Capture the cell that displays the provided text and extract its (x, y) central coordinate. 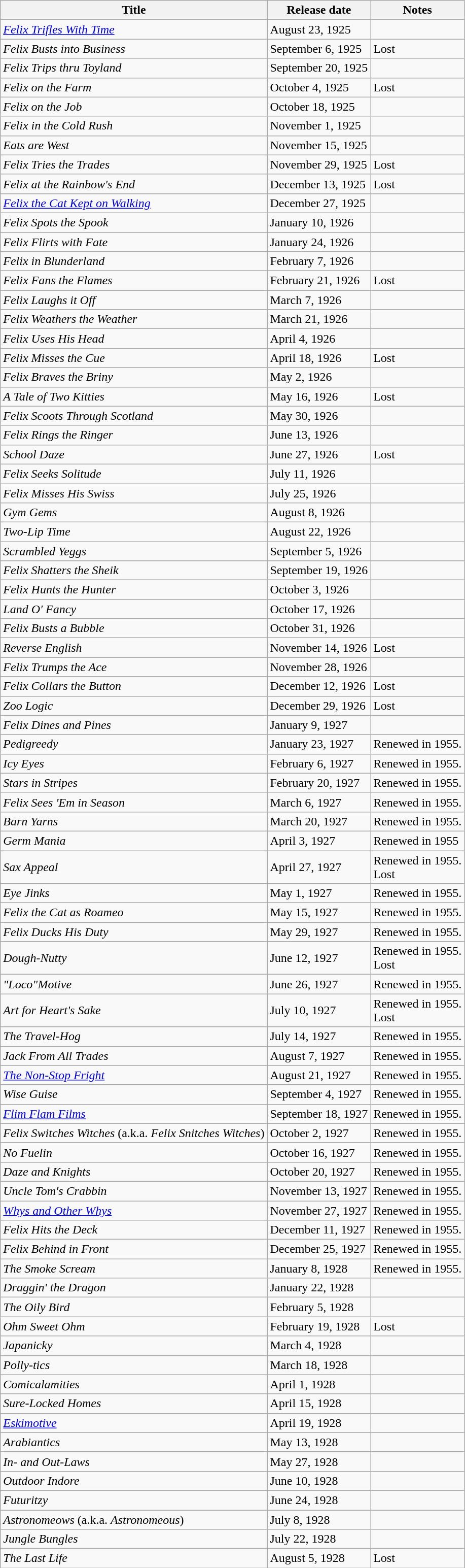
September 19, 1926 (319, 571)
Felix Scoots Through Scotland (134, 416)
November 14, 1926 (319, 648)
May 15, 1927 (319, 913)
No Fuelin (134, 1152)
October 31, 1926 (319, 628)
May 2, 1926 (319, 377)
Felix Trumps the Ace (134, 667)
March 18, 1928 (319, 1365)
The Travel-Hog (134, 1037)
Two-Lip Time (134, 531)
April 15, 1928 (319, 1404)
Notes (418, 10)
January 22, 1928 (319, 1288)
June 24, 1928 (319, 1500)
Sure-Locked Homes (134, 1404)
July 8, 1928 (319, 1519)
December 11, 1927 (319, 1230)
Scrambled Yeggs (134, 551)
February 20, 1927 (319, 783)
August 23, 1925 (319, 29)
Felix in Blunderland (134, 261)
November 1, 1925 (319, 126)
Felix on the Farm (134, 87)
Release date (319, 10)
December 29, 1926 (319, 706)
June 26, 1927 (319, 984)
May 13, 1928 (319, 1442)
Draggin' the Dragon (134, 1288)
February 7, 1926 (319, 261)
Felix the Cat as Roameo (134, 913)
The Non-Stop Fright (134, 1075)
Astronomeows (a.k.a. Astronomeous) (134, 1519)
Felix Misses His Swiss (134, 493)
November 28, 1926 (319, 667)
Felix Rings the Ringer (134, 435)
July 25, 1926 (319, 493)
Whys and Other Whys (134, 1211)
Wise Guise (134, 1094)
March 7, 1926 (319, 300)
October 17, 1926 (319, 609)
Renewed in 1955 (418, 841)
October 18, 1925 (319, 107)
Felix Busts into Business (134, 49)
Felix Ducks His Duty (134, 932)
April 27, 1927 (319, 867)
March 4, 1928 (319, 1346)
Ohm Sweet Ohm (134, 1326)
Felix Hunts the Hunter (134, 590)
September 18, 1927 (319, 1114)
Jungle Bungles (134, 1539)
June 27, 1926 (319, 454)
July 10, 1927 (319, 1010)
October 3, 1926 (319, 590)
School Daze (134, 454)
Felix Collars the Button (134, 686)
Felix Dines and Pines (134, 725)
Reverse English (134, 648)
October 4, 1925 (319, 87)
December 12, 1926 (319, 686)
September 4, 1927 (319, 1094)
June 13, 1926 (319, 435)
The Oily Bird (134, 1307)
Germ Mania (134, 841)
July 11, 1926 (319, 474)
February 19, 1928 (319, 1326)
Sax Appeal (134, 867)
Felix Flirts with Fate (134, 242)
Felix Trifles With Time (134, 29)
Flim Flam Films (134, 1114)
Felix Trips thru Toyland (134, 68)
Gym Gems (134, 512)
August 5, 1928 (319, 1558)
Arabiantics (134, 1442)
August 21, 1927 (319, 1075)
January 24, 1926 (319, 242)
April 4, 1926 (319, 339)
Land O' Fancy (134, 609)
July 14, 1927 (319, 1037)
Outdoor Indore (134, 1481)
May 27, 1928 (319, 1461)
February 6, 1927 (319, 763)
Felix Uses His Head (134, 339)
April 19, 1928 (319, 1423)
Eskimotive (134, 1423)
April 18, 1926 (319, 358)
August 8, 1926 (319, 512)
October 16, 1927 (319, 1152)
January 8, 1928 (319, 1269)
January 23, 1927 (319, 744)
September 6, 1925 (319, 49)
Art for Heart's Sake (134, 1010)
January 10, 1926 (319, 222)
Comicalamities (134, 1384)
Felix Spots the Spook (134, 222)
July 22, 1928 (319, 1539)
May 30, 1926 (319, 416)
Felix at the Rainbow's End (134, 184)
Felix in the Cold Rush (134, 126)
February 5, 1928 (319, 1307)
December 13, 1925 (319, 184)
Felix the Cat Kept on Walking (134, 203)
Jack From All Trades (134, 1056)
Felix Switches Witches (a.k.a. Felix Snitches Witches) (134, 1133)
March 6, 1927 (319, 802)
Icy Eyes (134, 763)
Felix Laughs it Off (134, 300)
Polly-tics (134, 1365)
November 29, 1925 (319, 164)
June 10, 1928 (319, 1481)
Dough-Nutty (134, 958)
Felix Busts a Bubble (134, 628)
Felix Behind in Front (134, 1249)
The Last Life (134, 1558)
Felix Braves the Briny (134, 377)
The Smoke Scream (134, 1269)
October 20, 1927 (319, 1172)
April 1, 1928 (319, 1384)
September 5, 1926 (319, 551)
January 9, 1927 (319, 725)
Felix on the Job (134, 107)
Felix Misses the Cue (134, 358)
In- and Out-Laws (134, 1461)
February 21, 1926 (319, 281)
August 22, 1926 (319, 531)
Felix Tries the Trades (134, 164)
June 12, 1927 (319, 958)
A Tale of Two Kitties (134, 396)
Barn Yarns (134, 821)
Futuritzy (134, 1500)
Title (134, 10)
May 16, 1926 (319, 396)
August 7, 1927 (319, 1056)
Felix Fans the Flames (134, 281)
May 1, 1927 (319, 893)
December 25, 1927 (319, 1249)
Eye Jinks (134, 893)
November 13, 1927 (319, 1191)
Felix Seeks Solitude (134, 474)
"Loco"Motive (134, 984)
Felix Sees 'Em in Season (134, 802)
Daze and Knights (134, 1172)
April 3, 1927 (319, 841)
Zoo Logic (134, 706)
September 20, 1925 (319, 68)
December 27, 1925 (319, 203)
March 21, 1926 (319, 319)
Felix Weathers the Weather (134, 319)
Pedigreedy (134, 744)
November 15, 1925 (319, 145)
Stars in Stripes (134, 783)
May 29, 1927 (319, 932)
Felix Hits the Deck (134, 1230)
March 20, 1927 (319, 821)
Eats are West (134, 145)
Japanicky (134, 1346)
October 2, 1927 (319, 1133)
November 27, 1927 (319, 1211)
Uncle Tom's Crabbin (134, 1191)
Felix Shatters the Sheik (134, 571)
